Scan for the cell matching the given text and deliver its (x, y) coordinate at center. 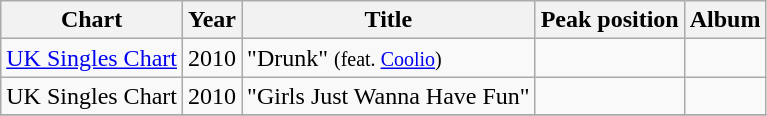
Year (212, 20)
Title (389, 20)
Album (725, 20)
"Girls Just Wanna Have Fun" (389, 96)
"Drunk" (feat. Coolio) (389, 58)
Chart (92, 20)
Peak position (610, 20)
